Find where the given text appears and provide that cell's center as [x, y] coordinate. 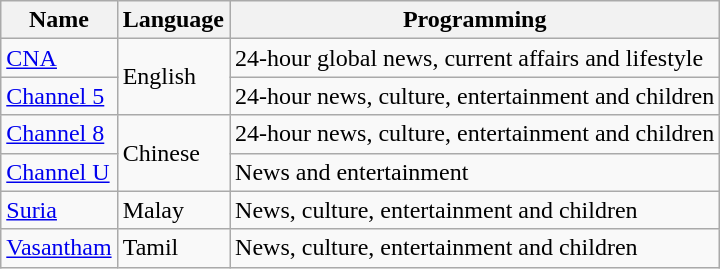
Channel 5 [59, 96]
Channel U [59, 172]
Malay [173, 210]
English [173, 77]
Language [173, 20]
News and entertainment [475, 172]
Channel 8 [59, 134]
Vasantham [59, 248]
Programming [475, 20]
Tamil [173, 248]
24-hour global news, current affairs and lifestyle [475, 58]
Chinese [173, 153]
Name [59, 20]
Suria [59, 210]
CNA [59, 58]
